Return [x, y] of the center of cell containing provided text 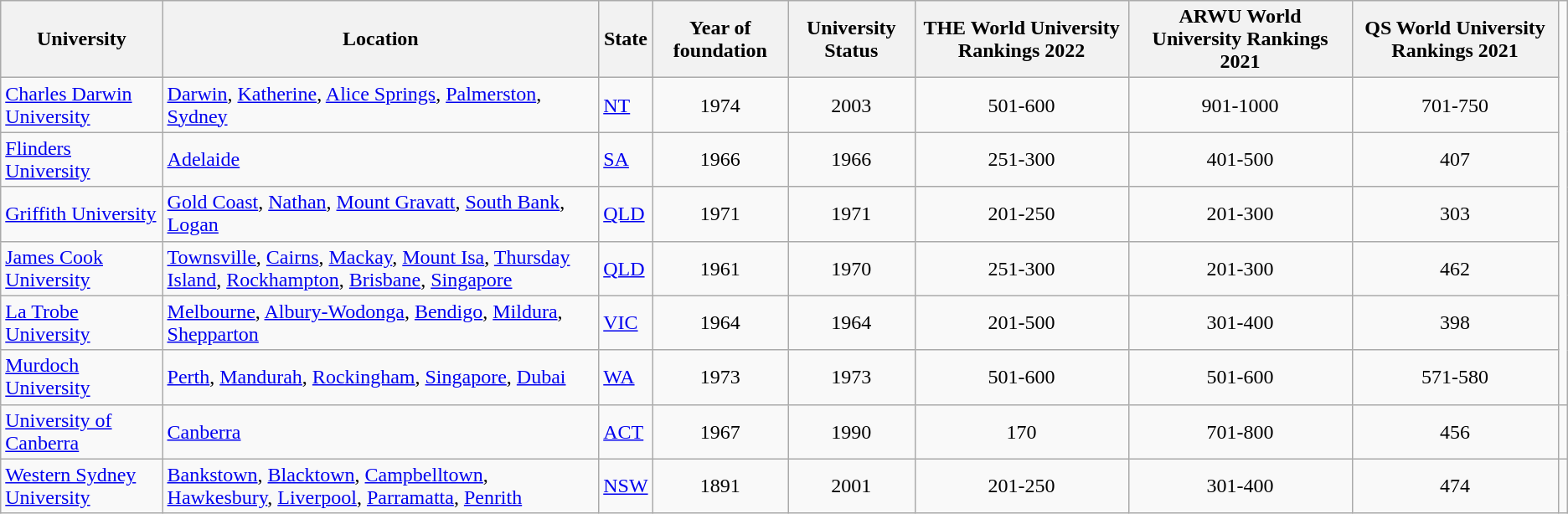
170 [1022, 432]
NSW [626, 486]
701-800 [1240, 432]
University Status [851, 39]
University [82, 39]
2003 [851, 105]
Gold Coast, Nathan, Mount Gravatt, South Bank, Logan [380, 214]
407 [1455, 159]
State [626, 39]
2001 [851, 486]
Western Sydney University [82, 486]
Townsville, Cairns, Mackay, Mount Isa, Thursday Island, Rockhampton, Brisbane, Singapore [380, 268]
Adelaide [380, 159]
1891 [720, 486]
571-580 [1455, 377]
Canberra [380, 432]
Flinders University [82, 159]
1974 [720, 105]
Year of foundation [720, 39]
Perth, Mandurah, Rockingham, Singapore, Dubai [380, 377]
WA [626, 377]
THE World University Rankings 2022 [1022, 39]
La Trobe University [82, 323]
303 [1455, 214]
Darwin, Katherine, Alice Springs, Palmerston, Sydney [380, 105]
1970 [851, 268]
462 [1455, 268]
456 [1455, 432]
Location [380, 39]
701-750 [1455, 105]
901-1000 [1240, 105]
201-500 [1022, 323]
1961 [720, 268]
QS World University Rankings 2021 [1455, 39]
Charles Darwin University [82, 105]
University of Canberra [82, 432]
1990 [851, 432]
Murdoch University [82, 377]
NT [626, 105]
VIC [626, 323]
474 [1455, 486]
401-500 [1240, 159]
ARWU World University Rankings 2021 [1240, 39]
1967 [720, 432]
James Cook University [82, 268]
Bankstown, Blacktown, Campbelltown, Hawkesbury, Liverpool, Parramatta, Penrith [380, 486]
398 [1455, 323]
Griffith University [82, 214]
Melbourne, Albury-Wodonga, Bendigo, Mildura, Shepparton [380, 323]
SA [626, 159]
ACT [626, 432]
